From the cell containing the given text, extract its center point as (x, y) coordinate. 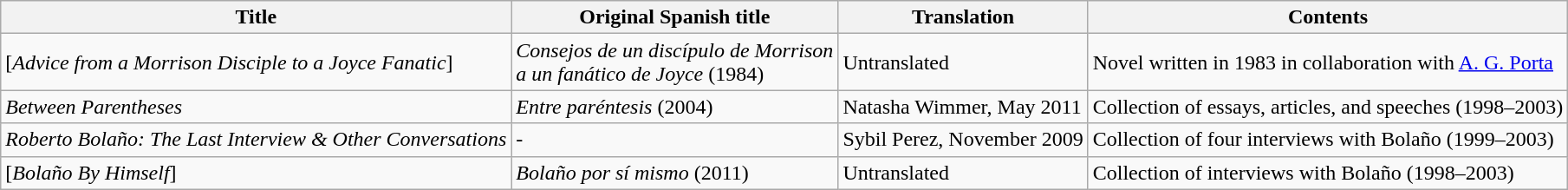
Original Spanish title (674, 17)
Novel written in 1983 in collaboration with A. G. Porta (1328, 62)
Sybil Perez, November 2009 (963, 140)
[Advice from a Morrison Disciple to a Joyce Fanatic] (257, 62)
[Bolaño By Himself] (257, 173)
Roberto Bolaño: The Last Interview & Other Conversations (257, 140)
- (674, 140)
Natasha Wimmer, May 2011 (963, 107)
Translation (963, 17)
Title (257, 17)
Contents (1328, 17)
Bolaño por sí mismo (2011) (674, 173)
Collection of interviews with Bolaño (1998–2003) (1328, 173)
Entre paréntesis (2004) (674, 107)
Between Parentheses (257, 107)
Consejos de un discípulo de Morrisona un fanático de Joyce (1984) (674, 62)
Collection of four interviews with Bolaño (1999–2003) (1328, 140)
Collection of essays, articles, and speeches (1998–2003) (1328, 107)
